Pinpoint the cell where the given text exists, returning its (X, Y) midpoint coordinate. 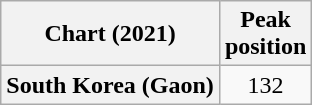
132 (265, 85)
Chart (2021) (110, 34)
South Korea (Gaon) (110, 85)
Peakposition (265, 34)
